Find where the given text appears and provide that cell's center as (X, Y) coordinate. 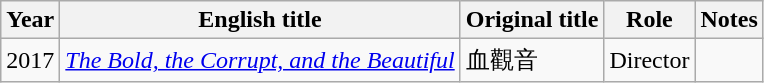
Director (650, 60)
English title (260, 20)
Year (30, 20)
The Bold, the Corrupt, and the Beautiful (260, 60)
血觀音 (532, 60)
Original title (532, 20)
Notes (729, 20)
2017 (30, 60)
Role (650, 20)
